Extract the [X, Y] coordinate from the center of the cell holding the provided text.  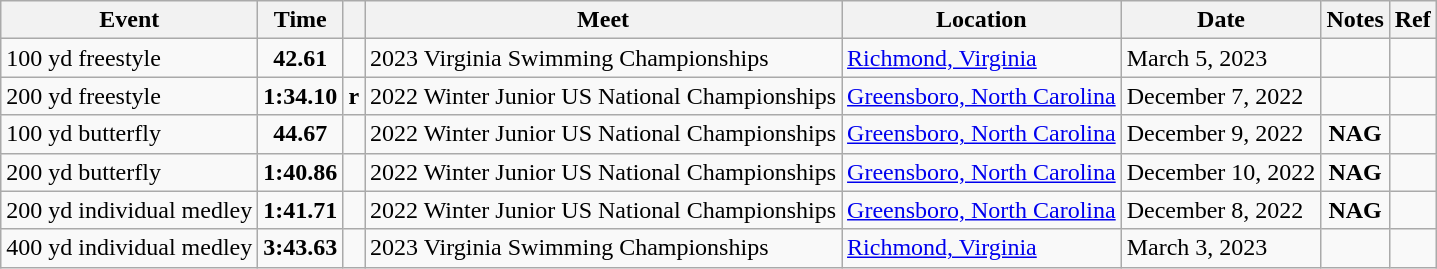
December 10, 2022 [1221, 172]
December 8, 2022 [1221, 210]
1:40.86 [300, 172]
1:34.10 [300, 96]
200 yd butterfly [130, 172]
Date [1221, 20]
3:43.63 [300, 248]
400 yd individual medley [130, 248]
200 yd freestyle [130, 96]
Ref [1412, 20]
Time [300, 20]
44.67 [300, 134]
Meet [604, 20]
December 9, 2022 [1221, 134]
Location [982, 20]
200 yd individual medley [130, 210]
December 7, 2022 [1221, 96]
r [354, 96]
42.61 [300, 58]
1:41.71 [300, 210]
Event [130, 20]
100 yd butterfly [130, 134]
March 5, 2023 [1221, 58]
March 3, 2023 [1221, 248]
100 yd freestyle [130, 58]
Notes [1355, 20]
